Provide the [x, y] coordinate of the cell's center where the given text is located.  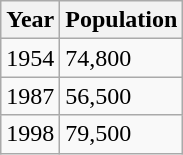
74,800 [122, 58]
79,500 [122, 134]
56,500 [122, 96]
1987 [30, 96]
Year [30, 20]
Population [122, 20]
1954 [30, 58]
1998 [30, 134]
